From the cell containing the given text, extract its center point as (x, y) coordinate. 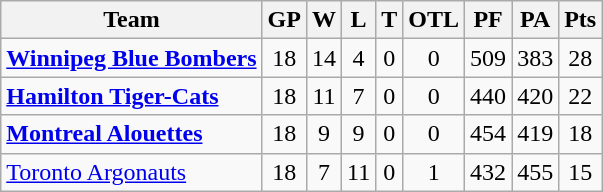
15 (580, 172)
28 (580, 58)
PF (488, 20)
419 (536, 134)
455 (536, 172)
440 (488, 96)
L (359, 20)
Montreal Alouettes (132, 134)
Hamilton Tiger-Cats (132, 96)
T (390, 20)
GP (284, 20)
Team (132, 20)
Winnipeg Blue Bombers (132, 58)
PA (536, 20)
Pts (580, 20)
432 (488, 172)
383 (536, 58)
Toronto Argonauts (132, 172)
509 (488, 58)
454 (488, 134)
W (324, 20)
22 (580, 96)
4 (359, 58)
1 (434, 172)
420 (536, 96)
OTL (434, 20)
14 (324, 58)
